Capture the cell that displays the provided text and extract its [x, y] central coordinate. 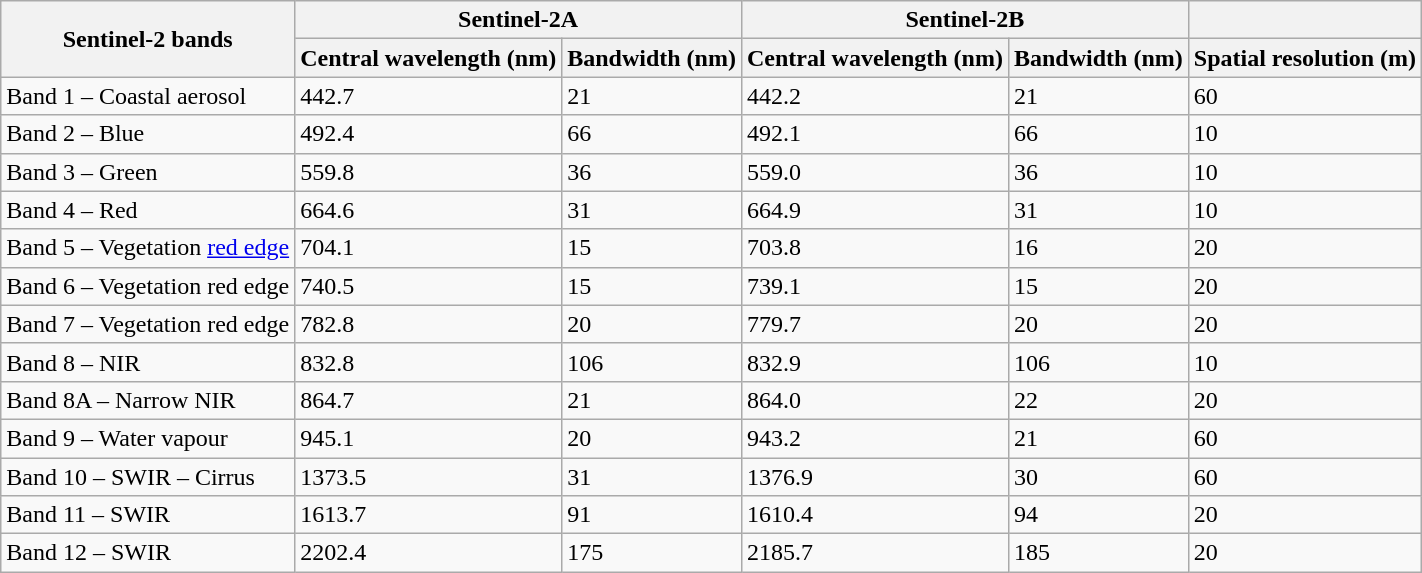
740.5 [428, 286]
Sentinel-2A [518, 20]
664.6 [428, 210]
704.1 [428, 248]
Band 3 – Green [148, 172]
Band 8 – NIR [148, 362]
664.9 [874, 210]
94 [1098, 515]
559.0 [874, 172]
832.9 [874, 362]
Spatial resolution (m) [1304, 58]
91 [652, 515]
Band 11 – SWIR [148, 515]
864.0 [874, 400]
782.8 [428, 324]
185 [1098, 553]
1613.7 [428, 515]
Sentinel-2 bands [148, 39]
442.2 [874, 96]
Band 12 – SWIR [148, 553]
30 [1098, 477]
1610.4 [874, 515]
2202.4 [428, 553]
Band 7 – Vegetation red edge [148, 324]
Band 2 – Blue [148, 134]
943.2 [874, 438]
2185.7 [874, 553]
Band 8A – Narrow NIR [148, 400]
175 [652, 553]
22 [1098, 400]
16 [1098, 248]
Band 4 – Red [148, 210]
945.1 [428, 438]
Band 10 – SWIR – Cirrus [148, 477]
779.7 [874, 324]
Band 6 – Vegetation red edge [148, 286]
739.1 [874, 286]
492.4 [428, 134]
Band 5 – Vegetation red edge [148, 248]
Sentinel-2B [964, 20]
Band 9 – Water vapour [148, 438]
442.7 [428, 96]
864.7 [428, 400]
832.8 [428, 362]
559.8 [428, 172]
492.1 [874, 134]
Band 1 – Coastal aerosol [148, 96]
703.8 [874, 248]
1376.9 [874, 477]
1373.5 [428, 477]
